Extract the [x, y] coordinate from the center of the cell holding the provided text.  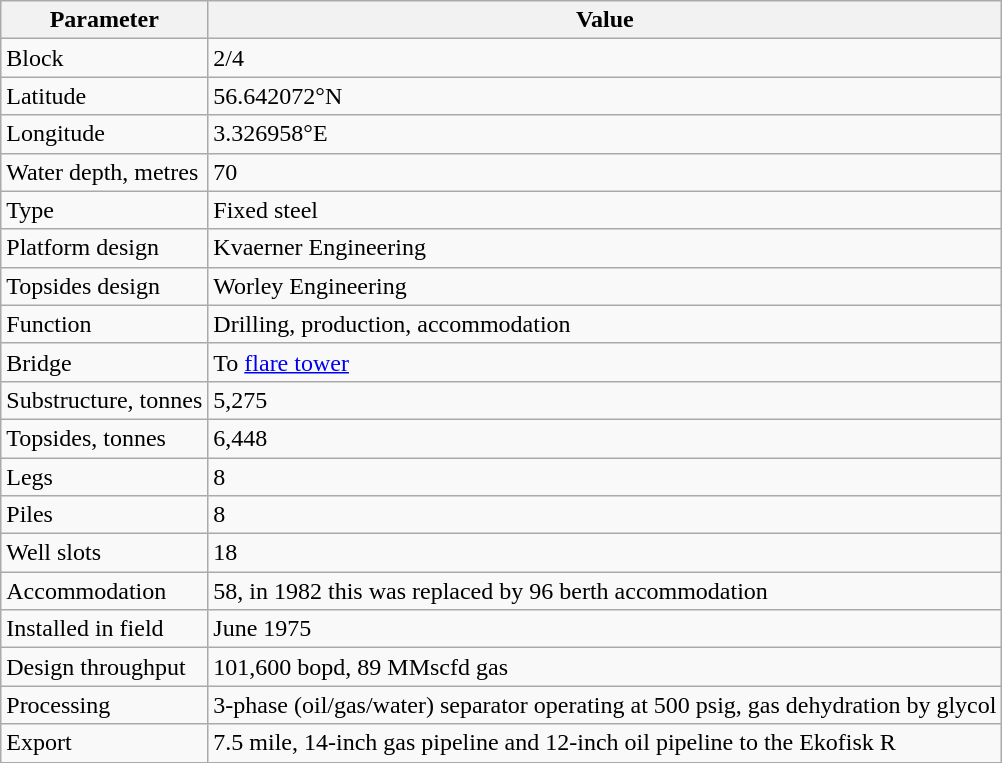
Platform design [104, 248]
To flare tower [605, 362]
56.642072°N [605, 96]
5,275 [605, 400]
Block [104, 58]
3.326958°E [605, 134]
Drilling, production, accommodation [605, 324]
70 [605, 172]
Parameter [104, 20]
18 [605, 553]
6,448 [605, 438]
7.5 mile, 14-inch gas pipeline and 12-inch oil pipeline to the Ekofisk R [605, 743]
Function [104, 324]
Kvaerner Engineering [605, 248]
Fixed steel [605, 210]
2/4 [605, 58]
Installed in field [104, 629]
Value [605, 20]
Accommodation [104, 591]
3-phase (oil/gas/water) separator operating at 500 psig, gas dehydration by glycol [605, 705]
Worley Engineering [605, 286]
Legs [104, 477]
Processing [104, 705]
Well slots [104, 553]
Latitude [104, 96]
Substructure, tonnes [104, 400]
Topsides, tonnes [104, 438]
Longitude [104, 134]
Piles [104, 515]
Type [104, 210]
58, in 1982 this was replaced by 96 berth accommodation [605, 591]
Water depth, metres [104, 172]
Topsides design [104, 286]
Bridge [104, 362]
101,600 bopd, 89 MMscfd gas [605, 667]
Export [104, 743]
Design throughput [104, 667]
June 1975 [605, 629]
